Search for the cell housing the specified text and yield its (X, Y) center coordinate. 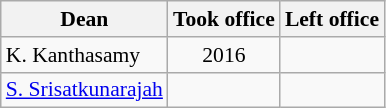
K. Kanthasamy (84, 55)
Took office (224, 19)
2016 (224, 55)
S. Srisatkunarajah (84, 90)
Left office (332, 19)
Dean (84, 19)
